Extract the (x, y) coordinate from the center of the cell holding the provided text.  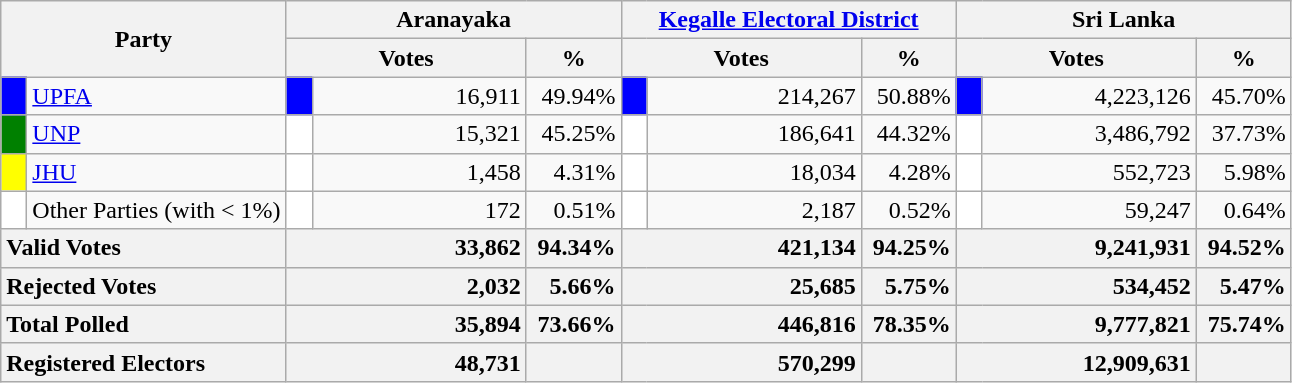
0.51% (574, 210)
45.25% (574, 134)
37.73% (1244, 134)
186,641 (754, 134)
16,911 (419, 96)
4,223,126 (1089, 96)
9,241,931 (1076, 248)
5.47% (1244, 286)
73.66% (574, 324)
JHU (156, 172)
Valid Votes (144, 248)
48,731 (406, 362)
44.32% (908, 134)
Party (144, 39)
214,267 (754, 96)
Total Polled (144, 324)
Kegalle Electoral District (788, 20)
Other Parties (with < 1%) (156, 210)
78.35% (908, 324)
4.31% (574, 172)
2,187 (754, 210)
35,894 (406, 324)
94.25% (908, 248)
Registered Electors (144, 362)
172 (419, 210)
2,032 (406, 286)
33,862 (406, 248)
446,816 (741, 324)
570,299 (741, 362)
9,777,821 (1076, 324)
94.34% (574, 248)
45.70% (1244, 96)
18,034 (754, 172)
5.98% (1244, 172)
94.52% (1244, 248)
Aranayaka (454, 20)
534,452 (1076, 286)
Rejected Votes (144, 286)
1,458 (419, 172)
0.52% (908, 210)
421,134 (741, 248)
75.74% (1244, 324)
0.64% (1244, 210)
15,321 (419, 134)
5.66% (574, 286)
Sri Lanka (1124, 20)
5.75% (908, 286)
12,909,631 (1076, 362)
4.28% (908, 172)
UPFA (156, 96)
3,486,792 (1089, 134)
50.88% (908, 96)
59,247 (1089, 210)
552,723 (1089, 172)
49.94% (574, 96)
25,685 (741, 286)
UNP (156, 134)
